Return [x, y] of the center of cell containing provided text 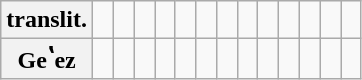
Geʽez [47, 59]
translit. [47, 20]
